Provide the (x, y) coordinate of the cell's center where the given text is located.  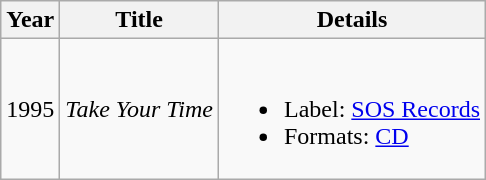
Take Your Time (140, 109)
Details (352, 20)
Year (30, 20)
1995 (30, 109)
Label: SOS RecordsFormats: CD (352, 109)
Title (140, 20)
